Capture the cell that displays the provided text and extract its [X, Y] central coordinate. 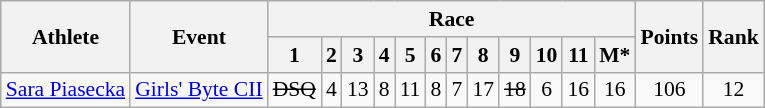
M* [614, 55]
Points [669, 36]
Race [452, 19]
Event [199, 36]
Athlete [66, 36]
1 [294, 55]
Rank [734, 36]
12 [734, 90]
Girls' Byte CII [199, 90]
9 [515, 55]
3 [358, 55]
10 [547, 55]
106 [669, 90]
18 [515, 90]
13 [358, 90]
17 [483, 90]
2 [332, 55]
DSQ [294, 90]
Sara Piasecka [66, 90]
5 [410, 55]
